Scan for the cell matching the given text and deliver its (x, y) coordinate at center. 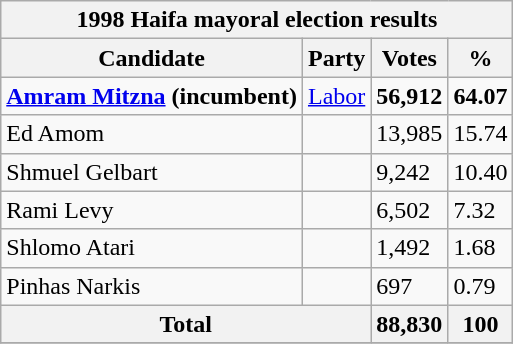
7.32 (480, 210)
1.68 (480, 248)
9,242 (410, 172)
10.40 (480, 172)
100 (480, 324)
1,492 (410, 248)
Rami Levy (152, 210)
13,985 (410, 134)
88,830 (410, 324)
Votes (410, 58)
6,502 (410, 210)
64.07 (480, 96)
15.74 (480, 134)
% (480, 58)
56,912 (410, 96)
Labor (336, 96)
Ed Amom (152, 134)
Candidate (152, 58)
Shlomo Atari (152, 248)
0.79 (480, 286)
697 (410, 286)
Pinhas Narkis (152, 286)
Amram Mitzna (incumbent) (152, 96)
Party (336, 58)
Total (186, 324)
1998 Haifa mayoral election results (257, 20)
Shmuel Gelbart (152, 172)
